Find where the given text appears and provide that cell's center as [x, y] coordinate. 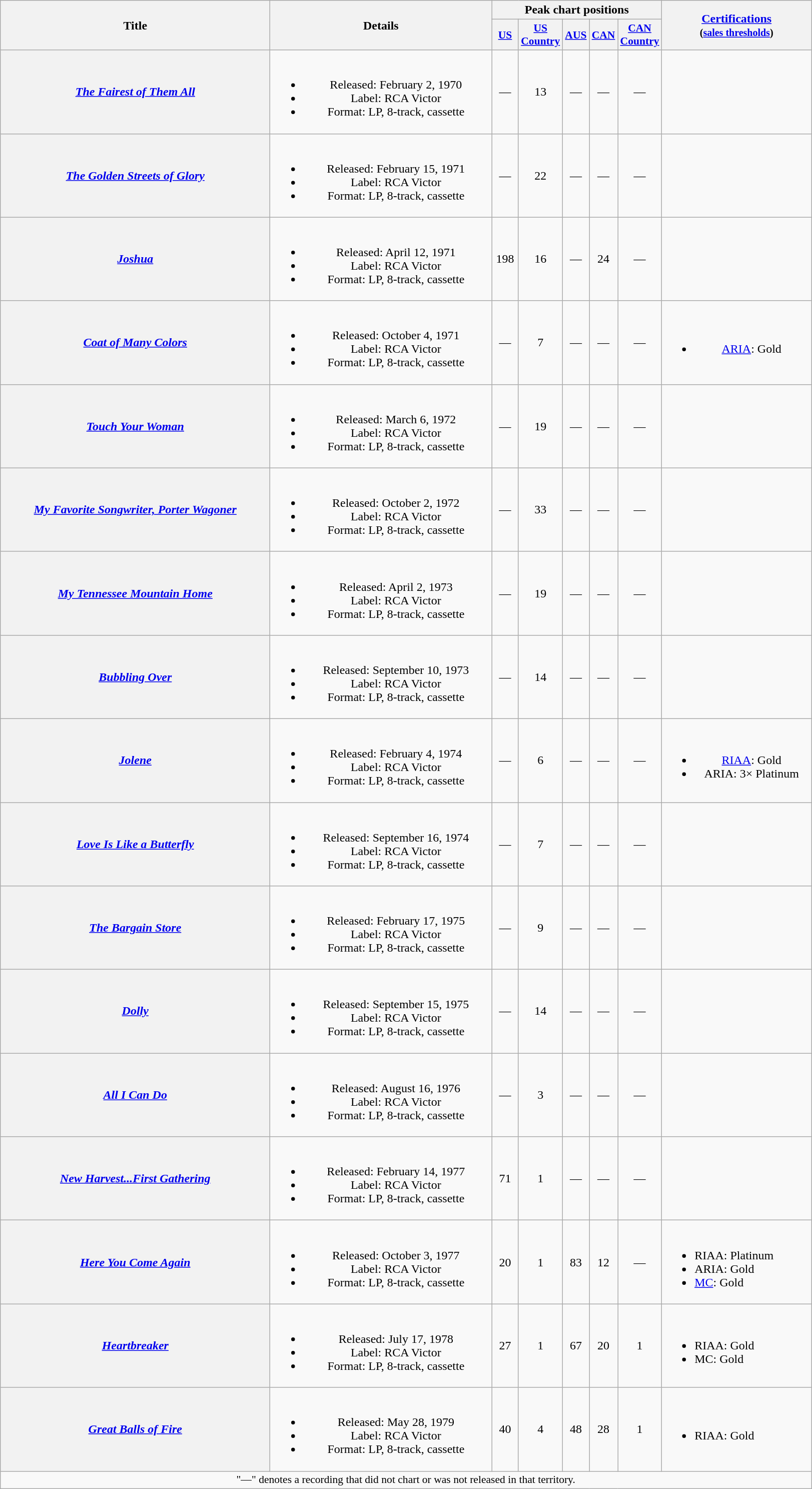
Released: February 17, 1975Label: RCA VictorFormat: LP, 8-track, cassette [381, 928]
Released: July 17, 1978Label: RCA VictorFormat: LP, 8-track, cassette [381, 1346]
Released: March 6, 1972Label: RCA VictorFormat: LP, 8-track, cassette [381, 426]
Released: February 2, 1970Label: RCA VictorFormat: LP, 8-track, cassette [381, 92]
Details [381, 25]
CAN [603, 35]
Love Is Like a Butterfly [135, 845]
Bubbling Over [135, 676]
Released: September 10, 1973Label: RCA VictorFormat: LP, 8-track, cassette [381, 676]
My Tennessee Mountain Home [135, 593]
22 [540, 175]
13 [540, 92]
9 [540, 928]
Released: February 15, 1971Label: RCA VictorFormat: LP, 8-track, cassette [381, 175]
Jolene [135, 761]
3 [540, 1095]
Released: October 4, 1971Label: RCA VictorFormat: LP, 8-track, cassette [381, 342]
71 [505, 1179]
My Favorite Songwriter, Porter Wagoner [135, 509]
Certifications(sales thresholds) [736, 25]
The Fairest of Them All [135, 92]
12 [603, 1262]
CANCountry [640, 35]
AUS [575, 35]
24 [603, 259]
83 [575, 1262]
27 [505, 1346]
Heartbreaker [135, 1346]
6 [540, 761]
Released: May 28, 1979Label: RCA VictorFormat: LP, 8-track, cassette [381, 1429]
RIAA: GoldMC: Gold [736, 1346]
4 [540, 1429]
Released: August 16, 1976Label: RCA VictorFormat: LP, 8-track, cassette [381, 1095]
Released: September 15, 1975Label: RCA VictorFormat: LP, 8-track, cassette [381, 1012]
ARIA: Gold [736, 342]
Coat of Many Colors [135, 342]
Released: February 14, 1977Label: RCA VictorFormat: LP, 8-track, cassette [381, 1179]
US [505, 35]
Title [135, 25]
33 [540, 509]
198 [505, 259]
40 [505, 1429]
Released: February 4, 1974Label: RCA VictorFormat: LP, 8-track, cassette [381, 761]
Dolly [135, 1012]
Here You Come Again [135, 1262]
67 [575, 1346]
Released: September 16, 1974Label: RCA VictorFormat: LP, 8-track, cassette [381, 845]
RIAA: GoldARIA: 3× Platinum [736, 761]
New Harvest...First Gathering [135, 1179]
The Bargain Store [135, 928]
Released: October 2, 1972Label: RCA VictorFormat: LP, 8-track, cassette [381, 509]
All I Can Do [135, 1095]
RIAA: PlatinumARIA: GoldMC: Gold [736, 1262]
28 [603, 1429]
Released: April 12, 1971Label: RCA VictorFormat: LP, 8-track, cassette [381, 259]
Great Balls of Fire [135, 1429]
Peak chart positions [577, 10]
The Golden Streets of Glory [135, 175]
Released: October 3, 1977Label: RCA VictorFormat: LP, 8-track, cassette [381, 1262]
Released: April 2, 1973Label: RCA VictorFormat: LP, 8-track, cassette [381, 593]
RIAA: Gold [736, 1429]
USCountry [540, 35]
Touch Your Woman [135, 426]
"—" denotes a recording that did not chart or was not released in that territory. [406, 1480]
48 [575, 1429]
Joshua [135, 259]
16 [540, 259]
